Locate the cell with the specified text and output its [x, y] center coordinate. 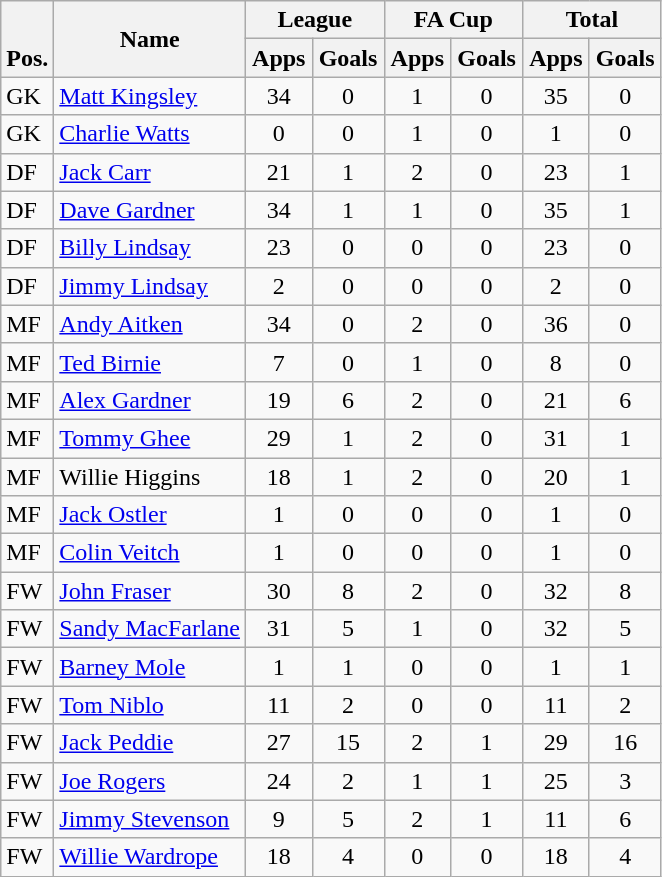
7 [278, 362]
25 [556, 781]
24 [278, 781]
Charlie Watts [150, 134]
Joe Rogers [150, 781]
Matt Kingsley [150, 96]
Jimmy Lindsay [150, 286]
FA Cup [454, 20]
Jack Peddie [150, 743]
36 [556, 324]
Tommy Ghee [150, 438]
3 [625, 781]
Barney Mole [150, 667]
16 [625, 743]
League [314, 20]
Colin Veitch [150, 553]
Willie Higgins [150, 477]
20 [556, 477]
Jack Ostler [150, 515]
Jack Carr [150, 172]
Jimmy Stevenson [150, 819]
Sandy MacFarlane [150, 629]
Tom Niblo [150, 705]
John Fraser [150, 591]
Pos. [28, 39]
Name [150, 39]
Billy Lindsay [150, 248]
Ted Birnie [150, 362]
27 [278, 743]
15 [348, 743]
Andy Aitken [150, 324]
30 [278, 591]
9 [278, 819]
19 [278, 400]
Dave Gardner [150, 210]
Alex Gardner [150, 400]
Total [592, 20]
Willie Wardrope [150, 857]
